Provide the [X, Y] coordinate of the cell's center where the given text is located.  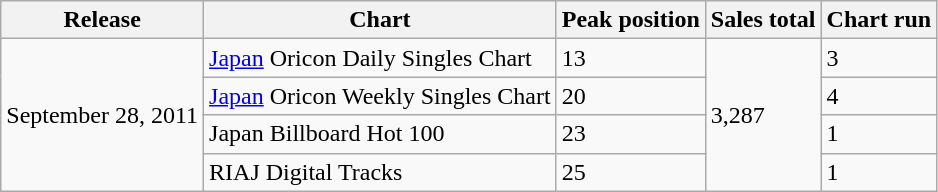
4 [879, 96]
Japan Billboard Hot 100 [380, 134]
25 [630, 172]
3,287 [763, 115]
Japan Oricon Weekly Singles Chart [380, 96]
September 28, 2011 [102, 115]
Chart run [879, 20]
Sales total [763, 20]
13 [630, 58]
23 [630, 134]
Japan Oricon Daily Singles Chart [380, 58]
Peak position [630, 20]
Chart [380, 20]
20 [630, 96]
RIAJ Digital Tracks [380, 172]
3 [879, 58]
Release [102, 20]
